Scan for the cell matching the given text and deliver its (X, Y) coordinate at center. 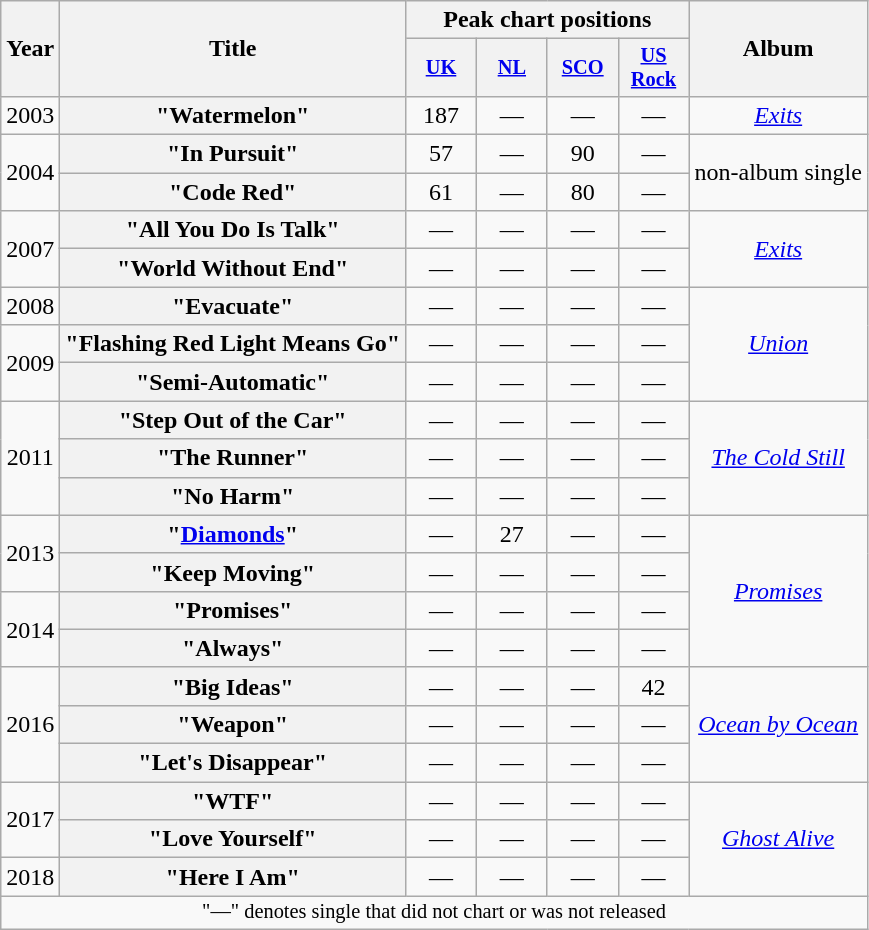
"Evacuate" (233, 306)
2004 (30, 173)
NL (512, 68)
"All You Do Is Talk" (233, 230)
non-album single (778, 173)
"Let's Disappear" (233, 763)
"Semi-Automatic" (233, 382)
Year (30, 49)
"Step Out of the Car" (233, 420)
"Diamonds" (233, 534)
90 (582, 154)
2017 (30, 820)
"Love Yourself" (233, 839)
2016 (30, 724)
USRock (654, 68)
"Here I Am" (233, 877)
2011 (30, 458)
Peak chart positions (548, 20)
"The Runner" (233, 458)
"World Without End" (233, 268)
Album (778, 49)
Promises (778, 591)
42 (654, 686)
"Weapon" (233, 724)
"Watermelon" (233, 115)
SCO (582, 68)
"Big Ideas" (233, 686)
Title (233, 49)
Ghost Alive (778, 839)
Ocean by Ocean (778, 724)
61 (442, 192)
"Always" (233, 648)
80 (582, 192)
27 (512, 534)
2008 (30, 306)
2018 (30, 877)
"No Harm" (233, 496)
"Keep Moving" (233, 572)
"In Pursuit" (233, 154)
2007 (30, 249)
"—" denotes single that did not chart or was not released (434, 913)
The Cold Still (778, 458)
187 (442, 115)
2013 (30, 553)
"Flashing Red Light Means Go" (233, 344)
2003 (30, 115)
2014 (30, 629)
"Code Red" (233, 192)
"WTF" (233, 801)
57 (442, 154)
UK (442, 68)
2009 (30, 363)
Union (778, 344)
"Promises" (233, 610)
